Scan for the cell matching the given text and deliver its [x, y] coordinate at center. 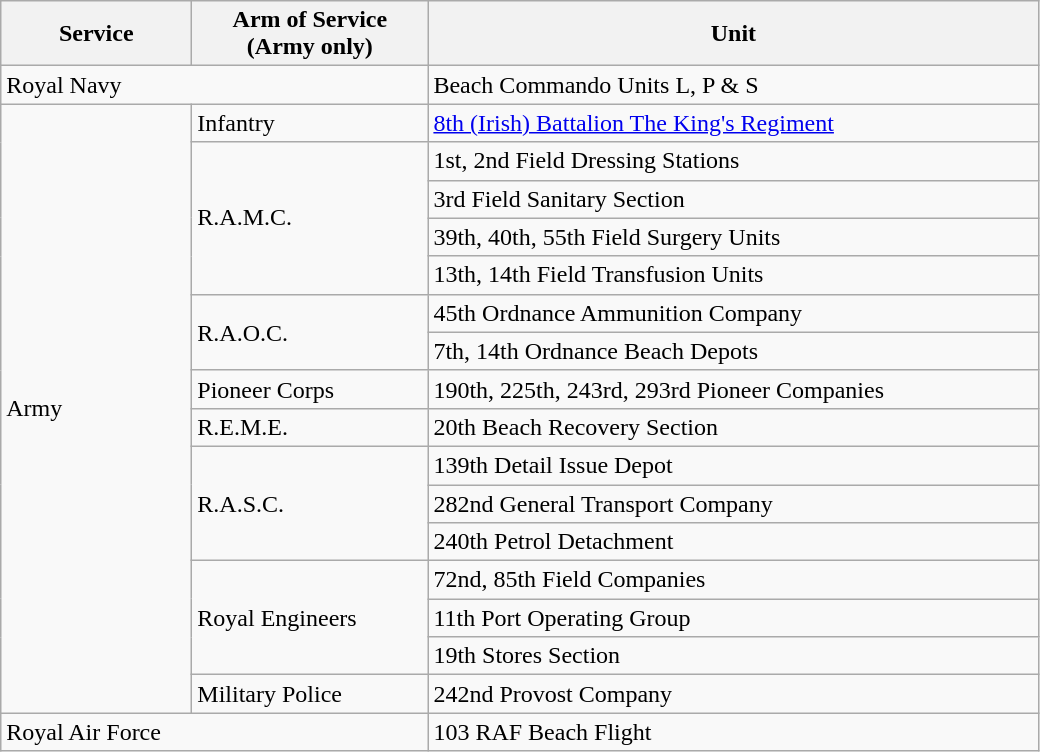
Unit [734, 34]
Beach Commando Units L, P & S [734, 85]
1st, 2nd Field Dressing Stations [734, 161]
Army [96, 408]
20th Beach Recovery Section [734, 427]
139th Detail Issue Depot [734, 465]
Military Police [310, 694]
72nd, 85th Field Companies [734, 580]
7th, 14th Ordnance Beach Depots [734, 351]
190th, 225th, 243rd, 293rd Pioneer Companies [734, 389]
39th, 40th, 55th Field Surgery Units [734, 237]
8th (Irish) Battalion The King's Regiment [734, 123]
Arm of Service(Army only) [310, 34]
R.E.M.E. [310, 427]
11th Port Operating Group [734, 618]
282nd General Transport Company [734, 503]
103 RAF Beach Flight [734, 732]
240th Petrol Detachment [734, 542]
Pioneer Corps [310, 389]
3rd Field Sanitary Section [734, 199]
Royal Engineers [310, 618]
R.A.O.C. [310, 332]
45th Ordnance Ammunition Company [734, 313]
Royal Navy [214, 85]
Royal Air Force [214, 732]
R.A.S.C. [310, 503]
R.A.M.C. [310, 218]
19th Stores Section [734, 656]
242nd Provost Company [734, 694]
13th, 14th Field Transfusion Units [734, 275]
Service [96, 34]
Infantry [310, 123]
